Output the (x, y) coordinate of the center of the cell containing the given text.  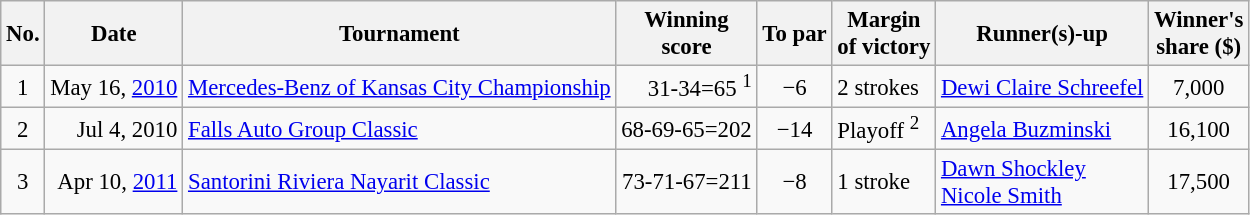
−14 (794, 129)
Falls Auto Group Classic (400, 129)
Winningscore (686, 34)
3 (23, 182)
Angela Buzminski (1042, 129)
Tournament (400, 34)
−8 (794, 182)
Runner(s)-up (1042, 34)
Playoff 2 (884, 129)
Dawn Shockley Nicole Smith (1042, 182)
Winner'sshare ($) (1199, 34)
Date (114, 34)
1 (23, 87)
Mercedes-Benz of Kansas City Championship (400, 87)
−6 (794, 87)
1 stroke (884, 182)
2 (23, 129)
To par (794, 34)
31-34=65 1 (686, 87)
Apr 10, 2011 (114, 182)
No. (23, 34)
Dewi Claire Schreefel (1042, 87)
Marginof victory (884, 34)
68-69-65=202 (686, 129)
Jul 4, 2010 (114, 129)
Santorini Riviera Nayarit Classic (400, 182)
7,000 (1199, 87)
17,500 (1199, 182)
May 16, 2010 (114, 87)
16,100 (1199, 129)
73-71-67=211 (686, 182)
2 strokes (884, 87)
